From the cell containing the given text, extract its center point as (X, Y) coordinate. 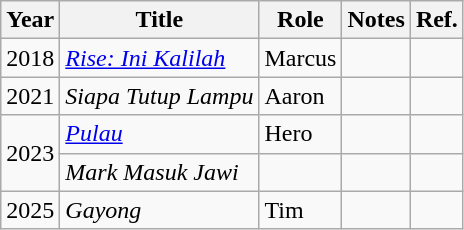
Tim (300, 210)
Role (300, 20)
Year (30, 20)
Marcus (300, 58)
2025 (30, 210)
2023 (30, 153)
Hero (300, 134)
2018 (30, 58)
Title (160, 20)
Notes (376, 20)
Siapa Tutup Lampu (160, 96)
Pulau (160, 134)
Mark Masuk Jawi (160, 172)
2021 (30, 96)
Gayong (160, 210)
Ref. (436, 20)
Rise: Ini Kalilah (160, 58)
Aaron (300, 96)
